Detect which cell encompasses the target text, then output its (X, Y) center coordinate. 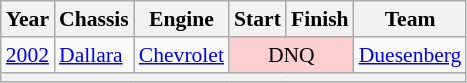
2002 (28, 55)
Duesenberg (410, 55)
Chevrolet (182, 55)
Finish (320, 19)
Start (258, 19)
Dallara (94, 55)
Year (28, 19)
DNQ (292, 55)
Team (410, 19)
Engine (182, 19)
Chassis (94, 19)
